Extract the (X, Y) coordinate from the center of the cell holding the provided text.  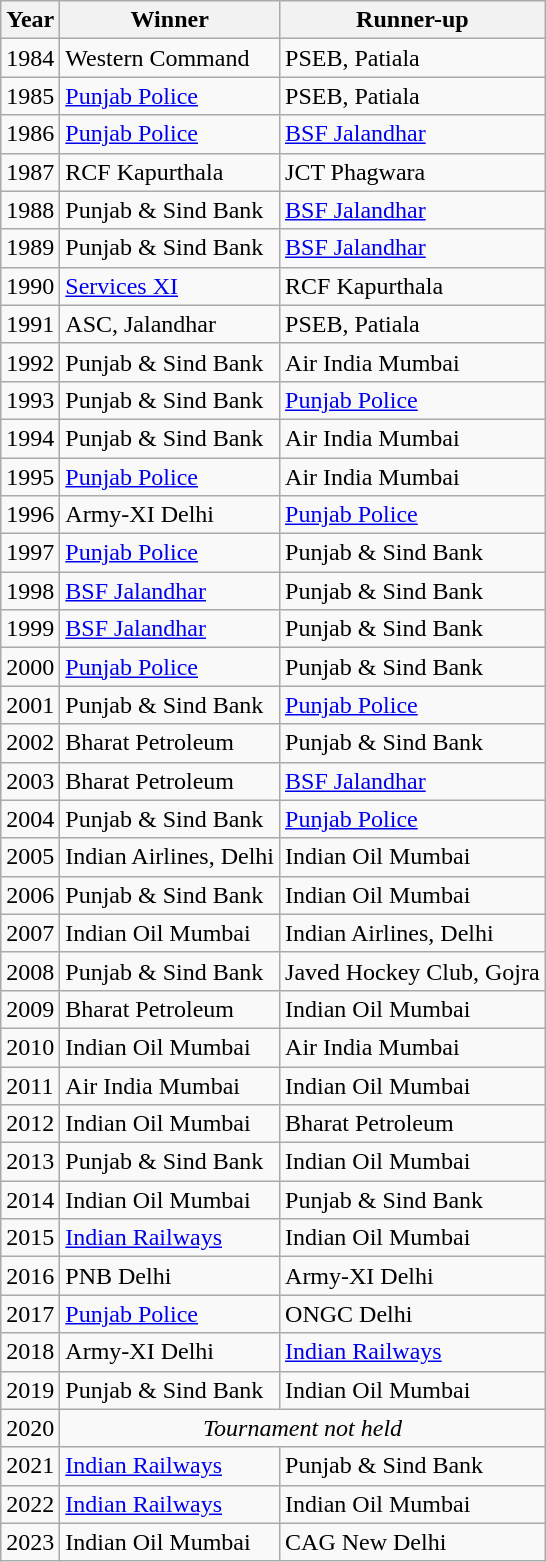
2002 (30, 743)
Winner (170, 20)
2019 (30, 1390)
2020 (30, 1428)
2015 (30, 1238)
2023 (30, 1542)
1988 (30, 210)
2016 (30, 1276)
1994 (30, 438)
1991 (30, 324)
2011 (30, 1085)
2014 (30, 1200)
Year (30, 20)
2003 (30, 781)
ONGC Delhi (413, 1314)
1993 (30, 400)
2010 (30, 1047)
2001 (30, 705)
Runner-up (413, 20)
1989 (30, 248)
Services XI (170, 286)
1984 (30, 58)
2018 (30, 1352)
1998 (30, 591)
1990 (30, 286)
Tournament not held (302, 1428)
1985 (30, 96)
2021 (30, 1466)
1987 (30, 172)
CAG New Delhi (413, 1542)
2009 (30, 1009)
2005 (30, 857)
1996 (30, 515)
1995 (30, 477)
2000 (30, 667)
2004 (30, 819)
1997 (30, 553)
2017 (30, 1314)
Western Command (170, 58)
2022 (30, 1504)
2008 (30, 971)
JCT Phagwara (413, 172)
Javed Hockey Club, Gojra (413, 971)
2006 (30, 895)
2007 (30, 933)
1999 (30, 629)
PNB Delhi (170, 1276)
1992 (30, 362)
1986 (30, 134)
ASC, Jalandhar (170, 324)
2012 (30, 1124)
2013 (30, 1162)
